Pinpoint the cell where the given text exists, returning its (X, Y) midpoint coordinate. 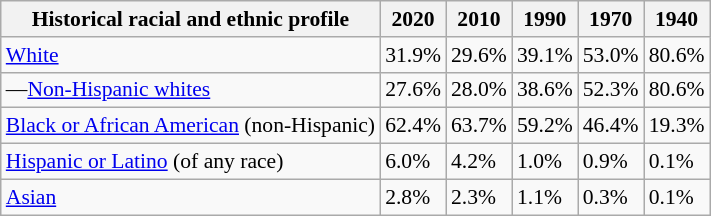
63.7% (479, 126)
0.3% (611, 197)
—Non-Hispanic whites (190, 90)
White (190, 55)
46.4% (611, 126)
Black or African American (non-Hispanic) (190, 126)
Hispanic or Latino (of any race) (190, 162)
27.6% (413, 90)
62.4% (413, 126)
29.6% (479, 55)
1990 (545, 19)
1970 (611, 19)
1940 (677, 19)
39.1% (545, 55)
2.8% (413, 197)
2020 (413, 19)
52.3% (611, 90)
2010 (479, 19)
0.9% (611, 162)
31.9% (413, 55)
28.0% (479, 90)
6.0% (413, 162)
19.3% (677, 126)
1.1% (545, 197)
1.0% (545, 162)
38.6% (545, 90)
4.2% (479, 162)
Asian (190, 197)
59.2% (545, 126)
53.0% (611, 55)
Historical racial and ethnic profile (190, 19)
2.3% (479, 197)
